For the text-containing cell, return its midpoint in [X, Y] coordinate format. 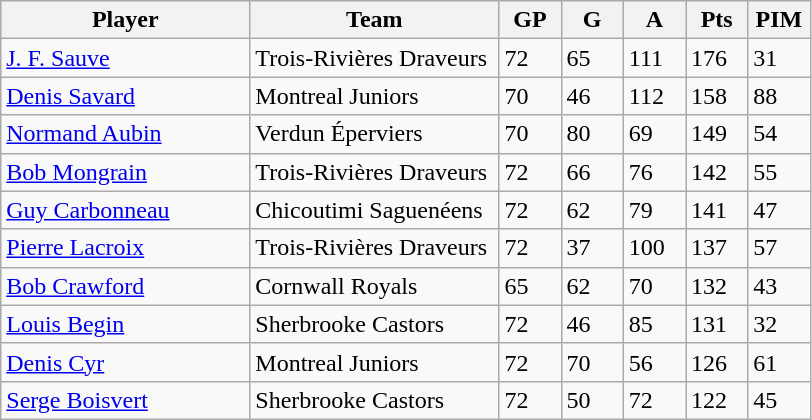
Team [374, 20]
Verdun Éperviers [374, 134]
69 [654, 134]
142 [717, 172]
55 [779, 172]
50 [592, 400]
Bob Mongrain [126, 172]
126 [717, 362]
100 [654, 248]
79 [654, 210]
176 [717, 58]
80 [592, 134]
Guy Carbonneau [126, 210]
149 [717, 134]
J. F. Sauve [126, 58]
66 [592, 172]
132 [717, 286]
122 [717, 400]
Player [126, 20]
56 [654, 362]
88 [779, 96]
Normand Aubin [126, 134]
111 [654, 58]
47 [779, 210]
Serge Boisvert [126, 400]
31 [779, 58]
Denis Cyr [126, 362]
54 [779, 134]
Pts [717, 20]
37 [592, 248]
158 [717, 96]
131 [717, 324]
Louis Begin [126, 324]
112 [654, 96]
43 [779, 286]
32 [779, 324]
GP [530, 20]
Cornwall Royals [374, 286]
137 [717, 248]
141 [717, 210]
85 [654, 324]
PIM [779, 20]
57 [779, 248]
Bob Crawford [126, 286]
Denis Savard [126, 96]
45 [779, 400]
76 [654, 172]
G [592, 20]
A [654, 20]
Chicoutimi Saguenéens [374, 210]
Pierre Lacroix [126, 248]
61 [779, 362]
